Return the [X, Y] coordinate for the center point of the cell that contains the specified text.  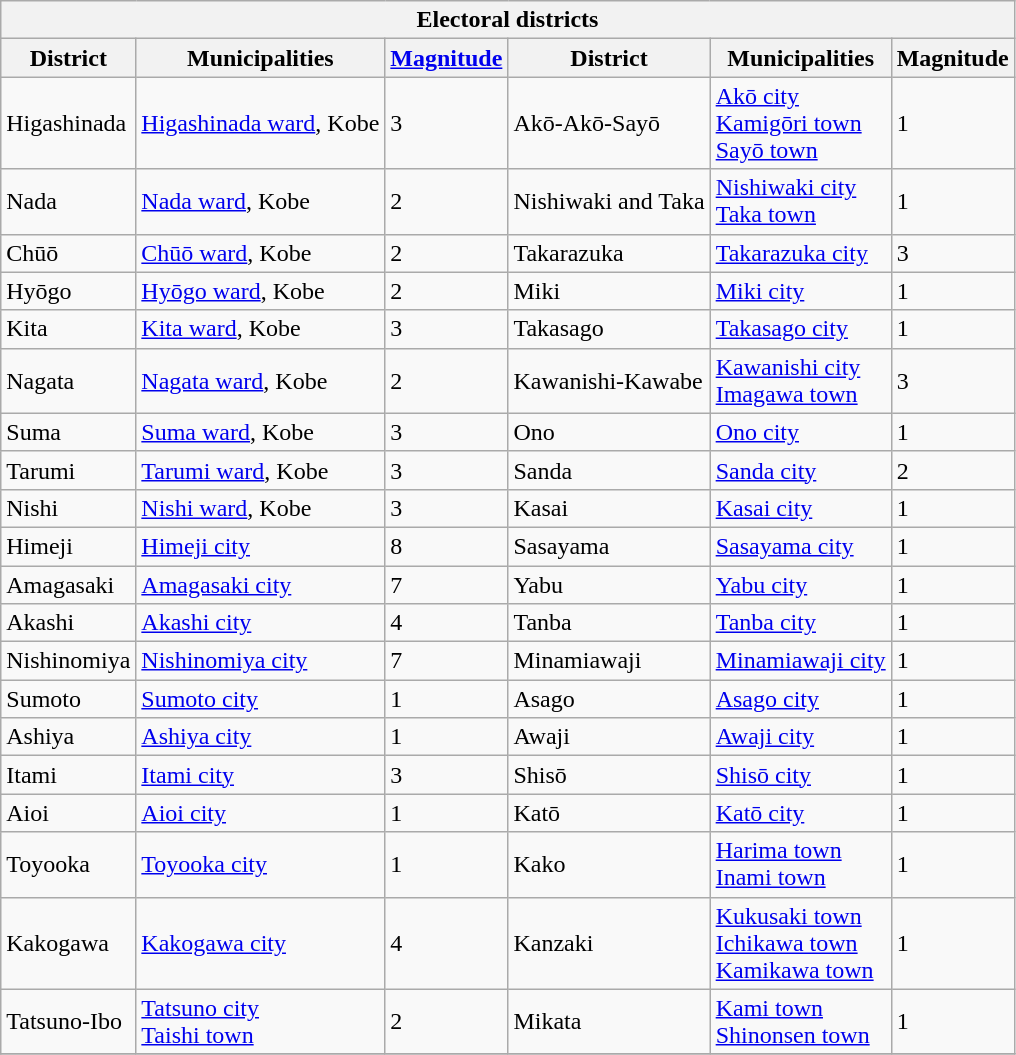
Himeji [68, 546]
Sumoto city [260, 699]
Ono city [800, 432]
Tatsuno-Ibo [68, 1022]
Sanda [609, 470]
Harima townInami town [800, 864]
Sasayama city [800, 546]
Ashiya [68, 737]
Hyōgo ward, Kobe [260, 291]
Kita ward, Kobe [260, 329]
Akashi [68, 623]
Miki city [800, 291]
Nagata [68, 380]
Akashi city [260, 623]
Nishi ward, Kobe [260, 508]
Awaji [609, 737]
Sasayama [609, 546]
Nishinomiya city [260, 661]
Nishiwaki and Taka [609, 202]
Kakogawa [68, 943]
Mikata [609, 1022]
Nishiwaki cityTaka town [800, 202]
Akō cityKamigōri townSayō town [800, 123]
Kawanishi cityImagawa town [800, 380]
Takasago city [800, 329]
Itami city [260, 775]
Toyooka [68, 864]
Shisō city [800, 775]
Awaji city [800, 737]
Takarazuka [609, 253]
Takasago [609, 329]
Nishinomiya [68, 661]
Kukusaki townIchikawa townKamikawa town [800, 943]
Higashinada ward, Kobe [260, 123]
Suma [68, 432]
Tanba [609, 623]
Asago city [800, 699]
Takarazuka city [800, 253]
Sumoto [68, 699]
Amagasaki city [260, 585]
Shisō [609, 775]
Nishi [68, 508]
Toyooka city [260, 864]
Kakogawa city [260, 943]
Ashiya city [260, 737]
Tarumi ward, Kobe [260, 470]
Tatsuno cityTaishi town [260, 1022]
8 [446, 546]
Kawanishi-Kawabe [609, 380]
Suma ward, Kobe [260, 432]
Miki [609, 291]
Tanba city [800, 623]
Chūō ward, Kobe [260, 253]
Katō [609, 813]
Sanda city [800, 470]
Akō-Akō-Sayō [609, 123]
Kita [68, 329]
Kami townShinonsen town [800, 1022]
Nada ward, Kobe [260, 202]
Nada [68, 202]
Nagata ward, Kobe [260, 380]
Asago [609, 699]
Itami [68, 775]
Yabu city [800, 585]
Yabu [609, 585]
Aioi [68, 813]
Electoral districts [508, 20]
Amagasaki [68, 585]
Hyōgo [68, 291]
Kako [609, 864]
Kasai [609, 508]
Minamiawaji [609, 661]
Himeji city [260, 546]
Chūō [68, 253]
Aioi city [260, 813]
Ono [609, 432]
Minamiawaji city [800, 661]
Katō city [800, 813]
Tarumi [68, 470]
Kanzaki [609, 943]
Higashinada [68, 123]
Kasai city [800, 508]
